Scan for the cell matching the given text and deliver its [X, Y] coordinate at center. 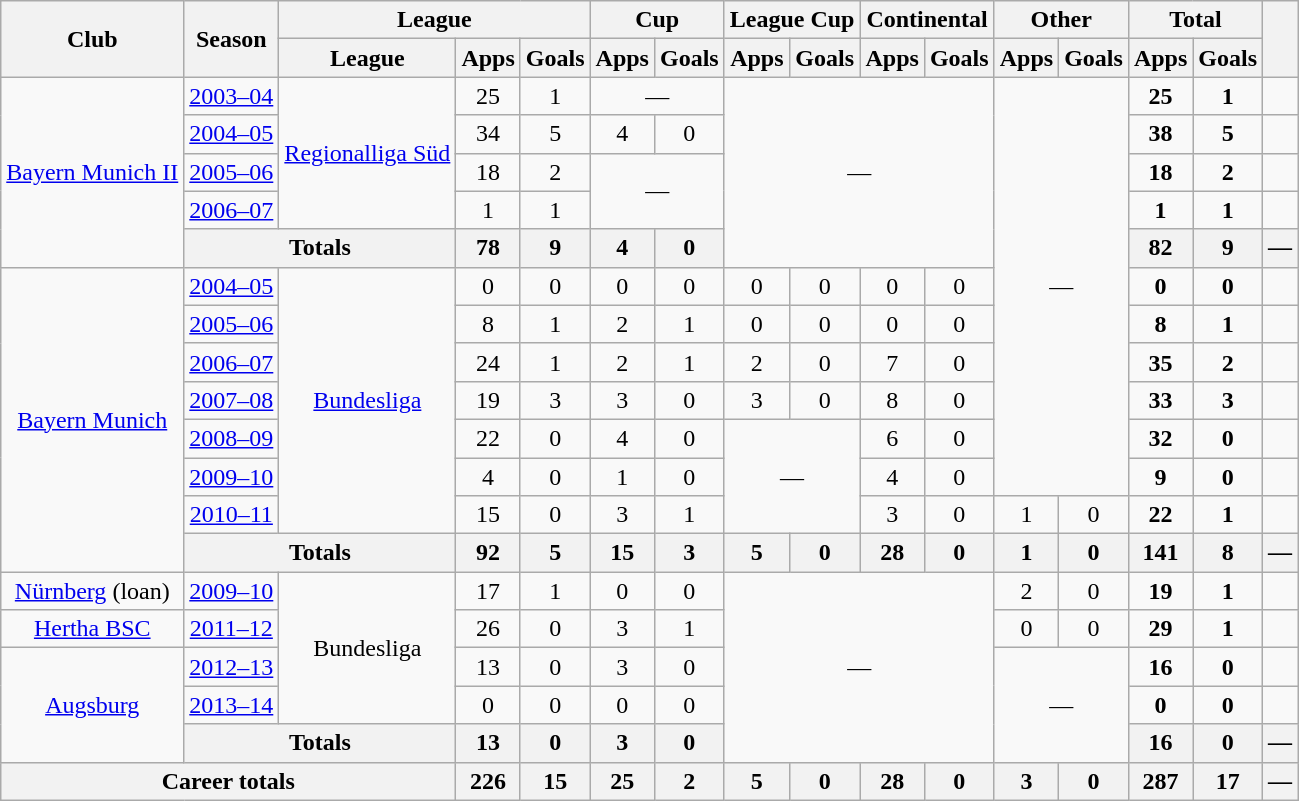
141 [1160, 553]
Club [92, 39]
2012–13 [232, 667]
2008–09 [232, 438]
24 [488, 362]
Career totals [228, 781]
Season [232, 39]
226 [488, 781]
33 [1160, 400]
Bayern Munich II [92, 172]
Total [1195, 20]
82 [1160, 248]
38 [1160, 134]
League Cup [792, 20]
32 [1160, 438]
26 [488, 629]
Cup [657, 20]
29 [1160, 629]
Regionalliga Süd [368, 153]
35 [1160, 362]
Other [1061, 20]
78 [488, 248]
2007–08 [232, 400]
92 [488, 553]
287 [1160, 781]
2013–14 [232, 705]
Augsburg [92, 705]
Hertha BSC [92, 629]
Nürnberg (loan) [92, 591]
2003–04 [232, 96]
34 [488, 134]
Continental [927, 20]
Bayern Munich [92, 419]
7 [892, 362]
2010–11 [232, 515]
2011–12 [232, 629]
6 [892, 438]
